For the text-containing cell, return its midpoint in (X, Y) coordinate format. 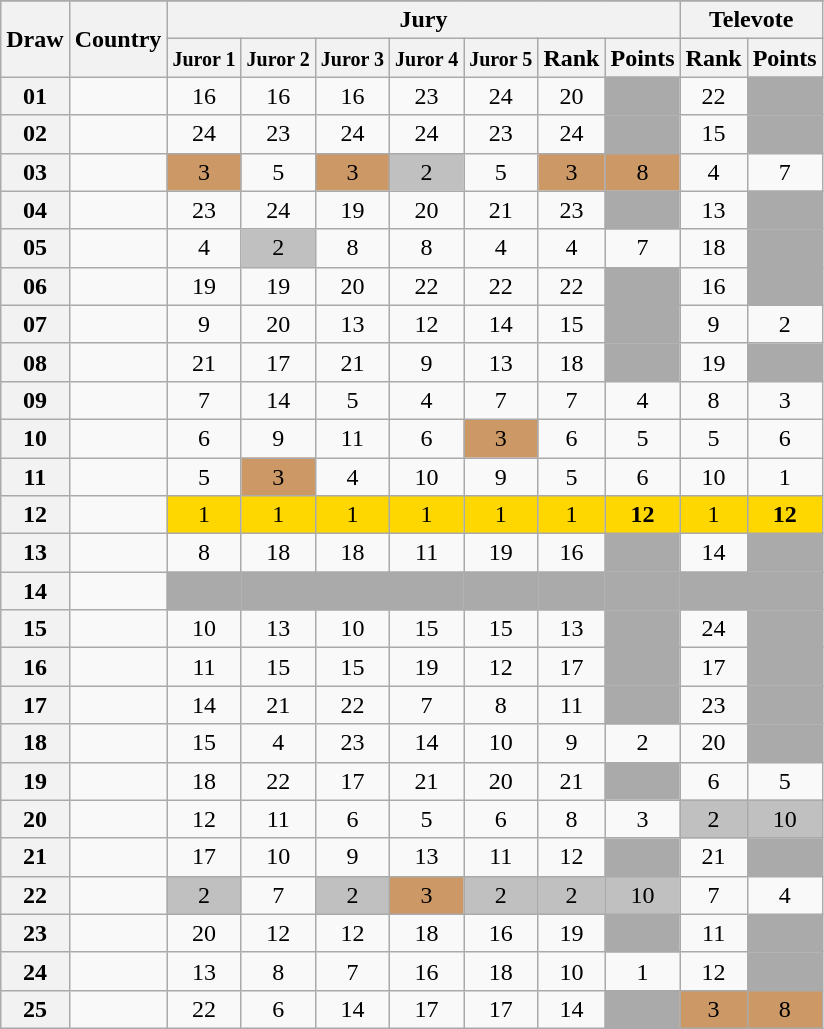
Juror 3 (352, 58)
Juror 5 (501, 58)
01 (35, 96)
Televote (751, 20)
08 (35, 362)
07 (35, 324)
25 (35, 1009)
Jury (424, 20)
Country (118, 39)
Draw (35, 39)
06 (35, 286)
03 (35, 172)
05 (35, 248)
Juror 1 (204, 58)
Juror 4 (426, 58)
Juror 2 (278, 58)
02 (35, 134)
04 (35, 210)
09 (35, 400)
